Output the (x, y) coordinate of the center of the cell containing the given text.  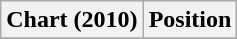
Position (190, 20)
Chart (2010) (72, 20)
